For the text-containing cell, return its midpoint in (X, Y) coordinate format. 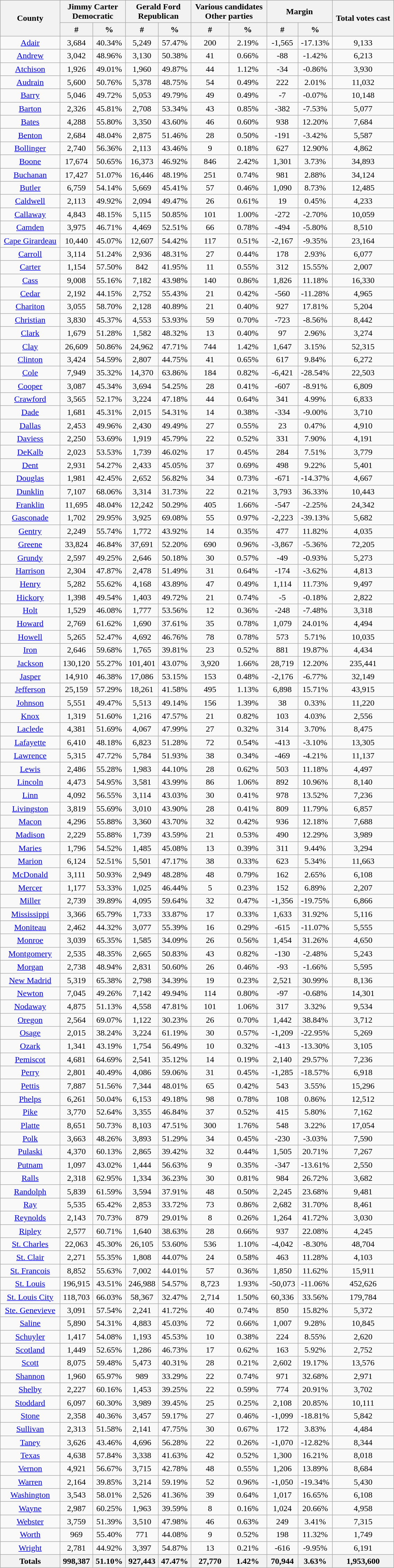
1,341 (76, 1046)
43,915 (363, 690)
43.98% (175, 280)
Madison (30, 835)
2,241 (142, 1310)
0.67% (248, 1429)
11,137 (363, 756)
8,852 (76, 1271)
-4.21% (315, 756)
3,355 (142, 1112)
1.12% (248, 69)
892 (282, 782)
64.69% (110, 1059)
-2.70% (315, 214)
536 (210, 1244)
54.59% (110, 359)
172 (282, 1429)
314 (282, 729)
48.18% (110, 742)
-5.80% (315, 228)
4,103 (363, 1258)
2,108 (282, 1403)
6,191 (363, 1548)
9.28% (315, 1323)
5,401 (363, 465)
3,626 (76, 1442)
3,397 (142, 1548)
3.83% (315, 1429)
53.93% (175, 320)
40.31% (175, 1363)
463 (282, 1258)
4,469 (142, 228)
49.01% (110, 69)
Clark (30, 333)
Benton (30, 135)
Randolph (30, 1191)
5,046 (76, 95)
108 (282, 1099)
70.73% (110, 1218)
16,330 (363, 280)
2,462 (76, 927)
1,449 (76, 1350)
55.63% (110, 1271)
36.23% (175, 1178)
Webster (30, 1522)
5,372 (363, 1310)
5,115 (142, 214)
34,893 (363, 161)
5,600 (76, 82)
850 (282, 1310)
8,651 (76, 1125)
4,497 (363, 769)
16,446 (142, 174)
4,494 (363, 624)
13.89% (315, 1469)
5.92% (315, 1350)
2,801 (76, 1073)
311 (282, 848)
5,551 (76, 703)
1,301 (282, 161)
23,164 (363, 241)
2.88% (315, 174)
3,030 (363, 1218)
163 (282, 1350)
47.99% (175, 729)
73 (210, 1204)
3.15% (315, 346)
45.34% (110, 386)
3,682 (363, 1178)
6,898 (282, 690)
3,039 (76, 940)
9,133 (363, 43)
-494 (282, 228)
2,229 (76, 835)
4,650 (363, 940)
-272 (282, 214)
9,008 (76, 280)
57.50% (110, 267)
3,694 (142, 386)
2,781 (76, 1548)
1,749 (363, 1535)
1,681 (76, 412)
Livingston (30, 809)
3,770 (76, 1112)
2,822 (363, 597)
Douglas (30, 478)
5,265 (76, 637)
3,318 (363, 611)
45.37% (110, 320)
5,501 (142, 861)
4,296 (76, 822)
8,461 (363, 1204)
2.96% (315, 333)
50.86% (110, 346)
47.57% (175, 716)
7,590 (363, 1139)
1,754 (142, 1046)
46.02% (175, 452)
57.29% (110, 690)
2,227 (76, 1389)
39 (210, 1495)
2.42% (248, 161)
48.01% (175, 1086)
3,594 (142, 1191)
Totals (30, 1561)
Holt (30, 611)
5,315 (76, 756)
4,288 (76, 122)
-0.93% (315, 557)
49.25% (110, 557)
-93 (282, 967)
1,319 (76, 716)
-9.95% (315, 1548)
0.61% (248, 201)
300 (210, 1125)
Oregon (30, 1020)
4,484 (363, 1429)
-34 (282, 69)
5,116 (363, 914)
Pemiscot (30, 1059)
52.65% (110, 1350)
43.59% (175, 835)
-560 (282, 293)
7,107 (76, 492)
55.62% (110, 584)
3,366 (76, 914)
2,865 (142, 1152)
0.19% (248, 1059)
11.82% (315, 531)
52.64% (110, 1112)
1,777 (142, 611)
0.69% (248, 465)
49.54% (110, 597)
4,035 (363, 531)
43.51% (110, 1284)
54 (210, 82)
196,915 (76, 1284)
0.29% (248, 927)
1,097 (76, 1165)
Callaway (30, 214)
2,949 (142, 875)
49.94% (175, 993)
101,401 (142, 663)
45.08% (175, 848)
5,839 (76, 1191)
3,274 (363, 333)
3,793 (282, 492)
3.55% (315, 1086)
2,245 (282, 1191)
St. Clair (30, 1258)
4,681 (76, 1059)
-334 (282, 412)
477 (282, 531)
43.07% (175, 663)
2,740 (76, 148)
54.27% (110, 465)
St. Louis City (30, 1297)
3,214 (142, 1482)
46.71% (110, 228)
51.60% (110, 716)
16.21% (315, 1456)
0.56% (248, 940)
6,823 (142, 742)
7,267 (363, 1152)
20.91% (315, 1389)
47.75% (175, 1429)
7,002 (142, 1271)
37.61% (175, 624)
246,988 (142, 1284)
47.81% (175, 1006)
4,245 (363, 1231)
72,205 (363, 544)
55.28% (110, 769)
Gerald FordRepublican (158, 12)
1,398 (76, 597)
15,296 (363, 1086)
2.93% (315, 254)
28,719 (282, 663)
3,975 (76, 228)
5.80% (315, 1112)
Chariton (30, 307)
53.53% (110, 452)
60.30% (110, 1403)
17.81% (315, 307)
48,704 (363, 1244)
Atchison (30, 69)
33,824 (76, 544)
4,921 (76, 1469)
1,808 (142, 1258)
Marion (30, 861)
58,367 (142, 1297)
Carroll (30, 254)
1,079 (282, 624)
60.71% (110, 1231)
1,679 (76, 333)
Jimmy CarterDemocratic (93, 12)
1,963 (142, 1508)
5,682 (363, 518)
55.74% (110, 531)
65.38% (110, 980)
46.44% (175, 888)
25,159 (76, 690)
54.25% (175, 386)
48.75% (175, 82)
-3.10% (315, 742)
2,094 (142, 201)
51.49% (175, 571)
24 (210, 1258)
55.69% (110, 809)
42.45% (110, 478)
503 (282, 769)
3.63% (315, 1561)
Total votes cast (363, 18)
0.51% (248, 241)
5,473 (142, 1363)
0.80% (248, 993)
-0.68% (315, 993)
39.25% (175, 1389)
-0.86% (315, 69)
8,723 (210, 1284)
3,779 (363, 452)
Audrain (30, 82)
198 (282, 1535)
-3.42% (315, 135)
8,075 (76, 1363)
57.47% (175, 43)
47.51% (175, 1125)
6,213 (363, 56)
Washington (30, 1495)
Cooper (30, 386)
Worth (30, 1535)
49.49% (175, 426)
7,887 (76, 1086)
1,177 (76, 888)
Sullivan (30, 1429)
34.39% (175, 980)
54.57% (175, 1284)
-1,285 (282, 1073)
51.93% (175, 756)
55.43% (175, 293)
Margin (299, 12)
-17.13% (315, 43)
Ralls (30, 1178)
152 (282, 888)
846 (210, 161)
178 (282, 254)
Phelps (30, 1099)
0.97% (248, 518)
Wayne (30, 1508)
179,784 (363, 1297)
-97 (282, 993)
6,759 (76, 188)
17,427 (76, 174)
117 (210, 241)
1,826 (282, 280)
11,220 (363, 703)
43.89% (175, 584)
7.51% (315, 452)
97 (282, 333)
54.87% (175, 1548)
1.93% (248, 1284)
45.79% (175, 439)
50.38% (175, 56)
59.68% (110, 650)
52.47% (110, 637)
-13.61% (315, 1165)
4,638 (76, 1456)
15.82% (315, 1310)
Greene (30, 544)
Caldwell (30, 201)
Shannon (30, 1376)
St. Francois (30, 1271)
2,023 (76, 452)
Grundy (30, 557)
2,326 (76, 109)
0.59% (248, 1389)
4,233 (363, 201)
809 (282, 809)
St. Louis (30, 1284)
3,294 (363, 848)
19.17% (315, 1363)
-14.37% (315, 478)
2,430 (142, 426)
-174 (282, 571)
Jasper (30, 676)
7,315 (363, 1522)
-1,099 (282, 1416)
0.63% (248, 1522)
2,577 (76, 1231)
44.32% (110, 927)
0.39% (248, 848)
31.92% (315, 914)
7,162 (363, 1112)
Andrew (30, 56)
32.68% (315, 1376)
Moniteau (30, 927)
31.70% (315, 1204)
5,249 (142, 43)
Linn (30, 795)
58.01% (110, 1495)
-4,042 (282, 1244)
Cedar (30, 293)
41.63% (175, 1456)
52.17% (110, 399)
3,715 (142, 1469)
10,443 (363, 492)
Lafayette (30, 742)
42.78% (175, 1469)
50.83% (175, 954)
1.00% (248, 214)
2,140 (282, 1059)
51.07% (110, 174)
58.70% (110, 307)
66.03% (110, 1297)
0.65% (248, 359)
53.56% (175, 611)
8.55% (315, 1337)
54.08% (110, 1337)
46.08% (110, 611)
1,442 (282, 1020)
57.84% (110, 1456)
1,453 (142, 1389)
Perry (30, 1073)
1,702 (76, 518)
43.70% (175, 822)
2,798 (142, 980)
50.60% (175, 967)
7,684 (363, 122)
9,497 (363, 584)
1,444 (142, 1165)
-671 (282, 478)
5,535 (76, 1204)
Lawrence (30, 756)
1,647 (282, 346)
Carter (30, 267)
2,535 (76, 954)
6,918 (363, 1073)
56.49% (175, 1046)
45.05% (175, 465)
-8.30% (315, 1244)
Cole (30, 373)
5.71% (315, 637)
4,813 (363, 571)
981 (282, 174)
156 (210, 703)
38.24% (110, 1033)
938 (282, 122)
1,417 (76, 1337)
184 (210, 373)
0.53% (248, 835)
49 (210, 95)
47.71% (175, 346)
Putnam (30, 1165)
2,007 (363, 267)
Henry (30, 584)
3,091 (76, 1310)
10,111 (363, 1403)
17,674 (76, 161)
3,819 (76, 809)
55.16% (110, 280)
331 (282, 439)
Howell (30, 637)
60,336 (282, 1297)
33.72% (175, 1204)
51.29% (175, 1139)
5,595 (363, 967)
2,652 (142, 478)
Ozark (30, 1046)
623 (282, 861)
-1,050 (282, 1482)
26,609 (76, 346)
48.15% (110, 214)
52,315 (363, 346)
405 (210, 505)
7,045 (76, 993)
-3,867 (282, 544)
4,168 (142, 584)
15.71% (315, 690)
26.72% (315, 1178)
55.40% (110, 1535)
2,682 (282, 1204)
3.32% (315, 1006)
-2,167 (282, 241)
2,313 (76, 1429)
1,206 (282, 1469)
4,843 (76, 214)
3,010 (142, 809)
10.96% (315, 782)
56.36% (110, 148)
317 (282, 1006)
10,059 (363, 214)
Vernon (30, 1469)
Camden (30, 228)
3,663 (76, 1139)
Jefferson (30, 690)
6,077 (363, 254)
8,684 (363, 1469)
2,478 (142, 571)
3,360 (142, 822)
6,124 (76, 861)
341 (282, 399)
22.08% (315, 1231)
1,796 (76, 848)
Miller (30, 901)
47.72% (110, 756)
8,103 (142, 1125)
5 (210, 888)
2,318 (76, 1178)
Crawford (30, 399)
16,373 (142, 161)
3,830 (76, 320)
Osage (30, 1033)
498 (282, 465)
1,585 (142, 940)
2,807 (142, 359)
5,555 (363, 927)
40.89% (175, 307)
2,564 (76, 1020)
55.35% (110, 1258)
51.58% (110, 1429)
11.32% (315, 1535)
Wright (30, 1548)
24.01% (315, 624)
44.08% (175, 1535)
2.19% (248, 43)
842 (142, 267)
0.16% (248, 1508)
65 (210, 1086)
11,695 (76, 505)
5.34% (315, 861)
-11.06% (315, 1284)
39.59% (175, 1508)
46.76% (175, 637)
47.98% (175, 1522)
22,503 (363, 373)
2,738 (76, 967)
50.85% (175, 214)
1,025 (142, 888)
59.06% (175, 1073)
32,149 (363, 676)
-19.34% (315, 1482)
50.04% (110, 1099)
-5.36% (315, 544)
25 (210, 1403)
39.89% (110, 901)
3,920 (210, 663)
5,430 (363, 1482)
8,475 (363, 729)
40.36% (110, 1416)
49.26% (110, 993)
2,521 (282, 980)
47.17% (175, 861)
2,853 (142, 1204)
9.44% (315, 848)
879 (142, 1218)
3,565 (76, 399)
48.96% (110, 56)
4,434 (363, 650)
2,304 (76, 571)
222 (282, 82)
Gentry (30, 531)
235,441 (363, 663)
-2.48% (315, 954)
2,556 (363, 716)
-230 (282, 1139)
1,953,600 (363, 1561)
41.95% (175, 267)
13,576 (363, 1363)
Christian (30, 320)
2,831 (142, 967)
Pike (30, 1112)
51.39% (110, 1522)
617 (282, 359)
573 (282, 637)
48.94% (110, 967)
30.99% (315, 980)
5,273 (363, 557)
6,097 (76, 1403)
Scotland (30, 1350)
51.13% (110, 1006)
927,443 (142, 1561)
Ripley (30, 1231)
2,192 (76, 293)
10,845 (363, 1323)
Howard (30, 624)
-39.13% (315, 518)
51.56% (110, 1086)
51.69% (110, 729)
6,410 (76, 742)
2,665 (142, 954)
45.31% (110, 412)
7,688 (363, 822)
-49 (282, 557)
20.85% (315, 1403)
6,153 (142, 1099)
34,124 (363, 174)
5,269 (363, 1033)
1.50% (248, 1297)
3,702 (363, 1389)
43.03% (175, 795)
59.19% (175, 1482)
8,136 (363, 980)
224 (282, 1337)
Mercer (30, 888)
27,770 (210, 1561)
8,442 (363, 320)
5,204 (363, 307)
3,111 (76, 875)
Johnson (30, 703)
744 (210, 346)
130,120 (76, 663)
55.27% (110, 663)
4.03% (315, 716)
1,765 (142, 650)
3,055 (76, 307)
48.31% (175, 254)
Schuyler (30, 1337)
1,334 (142, 1178)
53.34% (175, 109)
1,983 (142, 769)
43.60% (175, 122)
4,473 (76, 782)
52 (210, 1482)
53.69% (110, 439)
6,261 (76, 1099)
48.35% (110, 954)
59.64% (175, 901)
-6,421 (282, 373)
2,620 (363, 1337)
2,164 (76, 1482)
1,300 (282, 1456)
1,403 (142, 597)
49.92% (110, 201)
1,733 (142, 914)
41.36% (175, 1495)
9.22% (315, 465)
4,370 (76, 1152)
5,587 (363, 135)
44.07% (175, 1258)
Knox (30, 716)
60.25% (110, 1508)
Shelby (30, 1389)
10,035 (363, 637)
-1.66% (315, 967)
69.07% (110, 1020)
Harrison (30, 571)
2,526 (142, 1495)
Pettis (30, 1086)
0.81% (248, 1178)
6,809 (363, 386)
0.79% (248, 875)
4,883 (142, 1323)
50.93% (110, 875)
1,529 (76, 611)
49.79% (175, 95)
690 (210, 544)
4,191 (363, 439)
-1.42% (315, 56)
1,582 (142, 333)
48.19% (175, 174)
2,249 (76, 531)
140 (210, 280)
Various candidatesOther parties (229, 12)
9.84% (315, 359)
-9.00% (315, 412)
43.99% (175, 782)
49.87% (175, 69)
3.41% (315, 1522)
103 (282, 716)
-50,073 (282, 1284)
3,350 (142, 122)
312 (282, 267)
50.18% (175, 557)
15.55% (315, 267)
Boone (30, 161)
24,342 (363, 505)
5,842 (363, 1416)
3,314 (142, 492)
984 (282, 1178)
55.80% (110, 122)
45.07% (110, 241)
4,692 (142, 637)
0.73% (248, 478)
4,965 (363, 293)
6.89% (315, 888)
0.58% (248, 1258)
Polk (30, 1139)
3,581 (142, 782)
5,378 (142, 82)
16 (210, 927)
5,669 (142, 188)
5,053 (142, 95)
1,485 (142, 848)
-8.56% (315, 320)
Cass (30, 280)
11.73% (315, 584)
881 (282, 650)
39.85% (110, 1482)
42 (210, 1456)
-11.28% (315, 293)
937 (282, 1231)
12.18% (315, 822)
37.91% (175, 1191)
936 (282, 822)
1,090 (282, 188)
4,095 (142, 901)
12.90% (315, 148)
Nodaway (30, 1006)
62.95% (110, 1178)
2,358 (76, 1416)
1,919 (142, 439)
978 (282, 795)
3.22% (315, 1125)
11,032 (363, 82)
4,875 (76, 1006)
44.92% (110, 1548)
6,272 (363, 359)
Texas (30, 1456)
0.85% (248, 109)
771 (142, 1535)
38.84% (315, 1020)
-2,223 (282, 518)
30.23% (175, 1020)
3,893 (142, 1139)
2,271 (76, 1258)
2,602 (282, 1363)
Monroe (30, 940)
-88 (282, 56)
153 (210, 676)
249 (282, 1522)
65.42% (110, 1204)
-3.03% (315, 1139)
53.33% (110, 888)
1,286 (142, 1350)
Ray (30, 1204)
1,926 (76, 69)
-191 (282, 135)
50.76% (110, 82)
24,962 (142, 346)
51.46% (175, 135)
32.47% (175, 1297)
57.54% (110, 1310)
54.95% (110, 782)
40 (210, 1310)
-616 (282, 1548)
1,122 (142, 1020)
927 (282, 307)
1,850 (282, 1271)
12,607 (142, 241)
1,193 (142, 1337)
37,691 (142, 544)
7.90% (315, 439)
45.81% (110, 109)
47 (210, 584)
4,381 (76, 729)
18,261 (142, 690)
45.30% (110, 1244)
45.41% (175, 188)
51.24% (110, 254)
St. Charles (30, 1244)
0.54% (248, 742)
56.82% (175, 478)
969 (76, 1535)
-22.95% (315, 1033)
-607 (282, 386)
Dunklin (30, 492)
-1,565 (282, 43)
50.29% (175, 505)
1.76% (248, 1125)
2,433 (142, 465)
49.18% (175, 1099)
1,690 (142, 624)
2,250 (76, 439)
2,936 (142, 254)
14,301 (363, 993)
53.60% (175, 1244)
774 (282, 1389)
19.87% (315, 650)
4,696 (142, 1442)
Iron (30, 650)
543 (282, 1086)
49.14% (175, 703)
49.96% (110, 426)
78 (210, 637)
11 (210, 267)
Jackson (30, 663)
17,086 (142, 676)
971 (282, 1376)
1,633 (282, 914)
47.18% (175, 399)
3,543 (76, 1495)
1,017 (282, 1495)
-1,356 (282, 901)
2,875 (142, 135)
Stone (30, 1416)
63.86% (175, 373)
86 (210, 782)
60.16% (110, 1389)
39.81% (175, 650)
4,910 (363, 426)
47.87% (110, 571)
8,140 (363, 782)
45.03% (175, 1323)
495 (210, 690)
-2.25% (315, 505)
10,148 (363, 95)
-0.07% (315, 95)
7,344 (142, 1086)
Clay (30, 346)
33.87% (175, 914)
Warren (30, 1482)
39.42% (175, 1152)
69.08% (175, 518)
10,440 (76, 241)
989 (142, 1376)
3,457 (142, 1416)
3,338 (142, 1456)
70,944 (282, 1561)
35.32% (110, 373)
46.73% (175, 1350)
Barton (30, 109)
5,890 (76, 1323)
6,866 (363, 901)
12.29% (315, 835)
Butler (30, 188)
43.02% (110, 1165)
5,784 (142, 756)
Platte (30, 1125)
8,344 (363, 1442)
Newton (30, 993)
Barry (30, 95)
0.18% (248, 148)
14,910 (76, 676)
2.01% (315, 82)
11.62% (315, 1271)
56.63% (175, 1165)
Dade (30, 412)
29.95% (110, 518)
3,087 (76, 386)
1,640 (142, 1231)
11.28% (315, 1258)
16.65% (315, 1495)
Dallas (30, 426)
-3.62% (315, 571)
22,063 (76, 1244)
Montgomery (30, 954)
44.01% (175, 1271)
1,024 (282, 1508)
1,772 (142, 531)
40.34% (110, 43)
2,143 (76, 1218)
5,243 (363, 954)
2,486 (76, 769)
Hickory (30, 597)
1,007 (282, 1323)
2.65% (315, 875)
251 (210, 174)
1,505 (282, 1152)
61.19% (175, 1033)
23.68% (315, 1191)
38.63% (175, 1231)
-723 (282, 320)
31.73% (175, 492)
59.17% (175, 1416)
490 (282, 835)
2,541 (142, 1059)
61.62% (110, 624)
Maries (30, 848)
47.47% (175, 1561)
7,182 (142, 280)
55.39% (175, 927)
44.75% (175, 359)
2,971 (363, 1376)
Pulaski (30, 1152)
Saline (30, 1323)
3,510 (142, 1522)
52.20% (175, 544)
1.13% (248, 690)
5,282 (76, 584)
56.28% (175, 1442)
50.65% (110, 161)
1,454 (282, 940)
452,626 (363, 1284)
200 (210, 43)
284 (282, 452)
15,911 (363, 1271)
-13.30% (315, 1046)
20.71% (315, 1152)
53.15% (175, 676)
11,663 (363, 861)
48.26% (110, 1139)
66 (210, 228)
Ste. Genevieve (30, 1310)
41.58% (175, 690)
Buchanan (30, 174)
3,710 (363, 412)
Morgan (30, 967)
6,857 (363, 809)
44.15% (110, 293)
8,018 (363, 1456)
3.73% (315, 161)
2,684 (76, 135)
2,708 (142, 109)
61.59% (110, 1191)
13.52% (315, 795)
50.73% (110, 1125)
1.39% (248, 703)
48.28% (175, 875)
-28.54% (315, 373)
2,453 (76, 426)
1.10% (248, 1244)
20.66% (315, 1508)
1,264 (282, 1218)
-7.48% (315, 611)
12,242 (142, 505)
3.70% (315, 729)
4,667 (363, 478)
26,105 (142, 1244)
Franklin (30, 505)
3,130 (142, 56)
3,105 (363, 1046)
1,114 (282, 584)
-1,209 (282, 1033)
-130 (282, 954)
-547 (282, 505)
Bates (30, 122)
39.45% (175, 1403)
-9.35% (315, 241)
65.79% (110, 914)
Scott (30, 1363)
4,958 (363, 1508)
9,534 (363, 1006)
5,077 (363, 109)
56.67% (110, 1469)
3,930 (363, 69)
43.90% (175, 809)
33.56% (315, 1297)
4,092 (76, 795)
Reynolds (30, 1218)
3,925 (142, 518)
5,319 (76, 980)
2,769 (76, 624)
43.19% (110, 1046)
-5 (282, 597)
Daviess (30, 439)
60.13% (110, 1152)
2,207 (363, 888)
13,305 (363, 742)
-12.82% (315, 1442)
-469 (282, 756)
Bollinger (30, 148)
4,558 (142, 1006)
Lewis (30, 769)
65.97% (110, 1376)
5,513 (142, 703)
3,684 (76, 43)
29.57% (315, 1059)
-8.91% (315, 386)
Cape Girardeau (30, 241)
415 (282, 1112)
Macon (30, 822)
54.14% (110, 188)
-1,070 (282, 1442)
Adair (30, 43)
County (30, 18)
45.53% (175, 1337)
Gasconade (30, 518)
Lincoln (30, 782)
Mississippi (30, 914)
12 (210, 611)
118,703 (76, 1297)
7,142 (142, 993)
Stoddard (30, 1403)
11.79% (315, 809)
2,550 (363, 1165)
Taney (30, 1442)
-19.75% (315, 901)
3,712 (363, 1020)
43.92% (175, 531)
3,424 (76, 359)
-18.81% (315, 1416)
46.92% (175, 161)
59 (210, 320)
114 (210, 993)
-6.77% (315, 676)
48.32% (175, 333)
40.49% (110, 1073)
59.48% (110, 1363)
-248 (282, 611)
3,759 (76, 1522)
New Madrid (30, 980)
-18.57% (315, 1073)
31.26% (315, 940)
29.01% (175, 1218)
36.33% (315, 492)
Dent (30, 465)
55 (210, 518)
2,931 (76, 465)
35.12% (175, 1059)
-7.53% (315, 109)
1,216 (142, 716)
44.10% (175, 769)
12,485 (363, 188)
7,949 (76, 373)
4,067 (142, 729)
65.35% (110, 940)
-11.07% (315, 927)
Laclede (30, 729)
-382 (282, 109)
35 (210, 624)
54.52% (110, 848)
2,987 (76, 1508)
46.38% (110, 676)
1,981 (76, 478)
54.42% (175, 241)
2,739 (76, 901)
8.73% (315, 188)
68.06% (110, 492)
-615 (282, 927)
6,833 (363, 399)
3,077 (142, 927)
4,862 (363, 148)
2,597 (76, 557)
12,512 (363, 1099)
627 (282, 148)
0.25% (248, 1403)
2,128 (142, 307)
-0.18% (315, 597)
0.34% (248, 756)
17,054 (363, 1125)
98 (210, 1099)
DeKalb (30, 452)
0.60% (248, 122)
56.55% (110, 795)
2,141 (142, 1429)
14,370 (142, 373)
-7 (282, 95)
0.48% (248, 676)
1,154 (76, 267)
-347 (282, 1165)
Clinton (30, 359)
33.29% (175, 1376)
51.10% (110, 1561)
4.99% (315, 399)
162 (282, 875)
3,042 (76, 56)
8,510 (363, 228)
McDonald (30, 875)
34.09% (175, 940)
4,553 (142, 320)
9,481 (363, 1191)
548 (282, 1125)
-2,176 (282, 676)
4,086 (142, 1073)
2,714 (210, 1297)
998,387 (76, 1561)
